From the cell containing the given text, extract its center point as [x, y] coordinate. 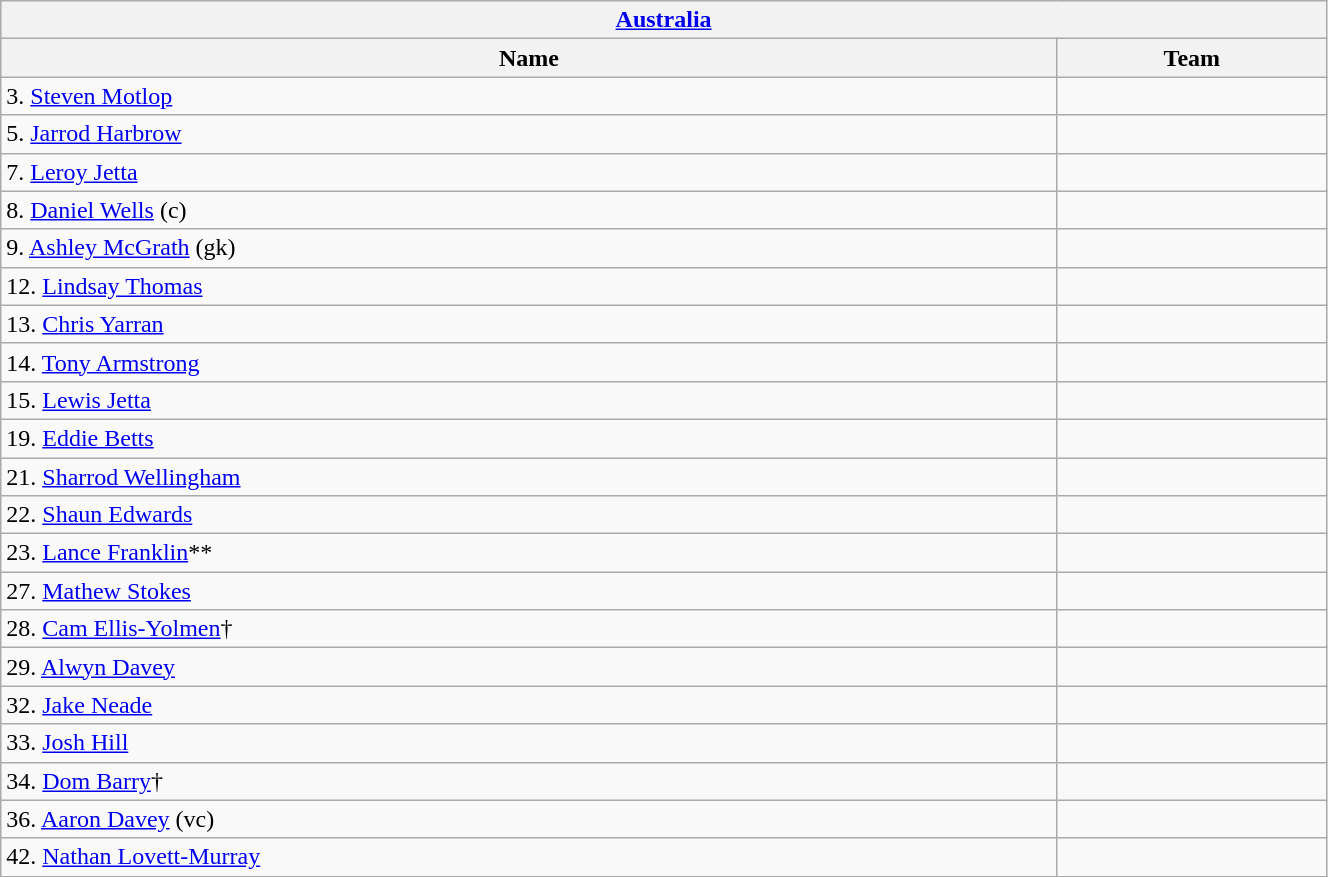
7. Leroy Jetta [529, 172]
Australia [664, 20]
34. Dom Barry† [529, 781]
15. Lewis Jetta [529, 400]
33. Josh Hill [529, 743]
36. Aaron Davey (vc) [529, 819]
14. Tony Armstrong [529, 362]
42. Nathan Lovett-Murray [529, 857]
13. Chris Yarran [529, 324]
29. Alwyn Davey [529, 667]
23. Lance Franklin** [529, 553]
19. Eddie Betts [529, 438]
Name [529, 58]
9. Ashley McGrath (gk) [529, 248]
5. Jarrod Harbrow [529, 134]
21. Sharrod Wellingham [529, 477]
22. Shaun Edwards [529, 515]
8. Daniel Wells (c) [529, 210]
3. Steven Motlop [529, 96]
32. Jake Neade [529, 705]
27. Mathew Stokes [529, 591]
Team [1192, 58]
12. Lindsay Thomas [529, 286]
28. Cam Ellis-Yolmen† [529, 629]
